Provide the (x, y) coordinate of the cell's center where the given text is located.  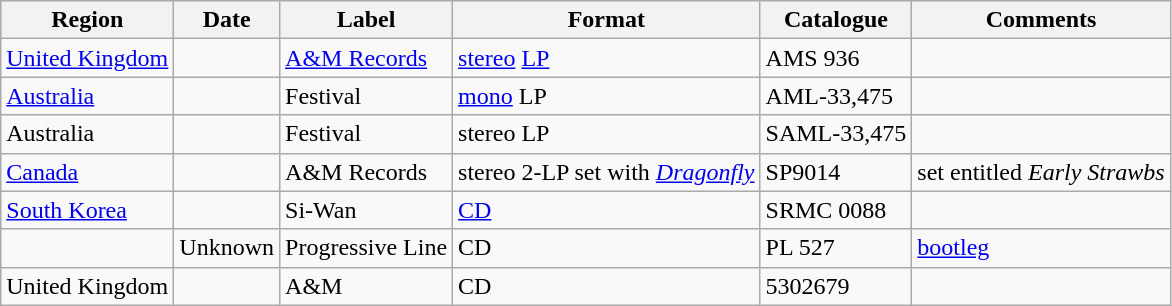
Comments (1041, 20)
Progressive Line (366, 248)
Canada (88, 172)
mono LP (606, 96)
Region (88, 20)
AMS 936 (836, 58)
Date (227, 20)
PL 527 (836, 248)
South Korea (88, 210)
SP9014 (836, 172)
SAML-33,475 (836, 134)
SRMC 0088 (836, 210)
bootleg (1041, 248)
AML-33,475 (836, 96)
Label (366, 20)
5302679 (836, 286)
A&M (366, 286)
Format (606, 20)
Si-Wan (366, 210)
stereo 2-LP set with Dragonfly (606, 172)
set entitled Early Strawbs (1041, 172)
Unknown (227, 248)
Catalogue (836, 20)
